Locate the cell with the specified text and output its (X, Y) center coordinate. 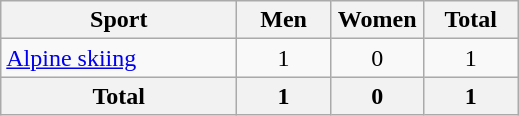
Men (284, 20)
Alpine skiing (119, 58)
Sport (119, 20)
Women (377, 20)
